Detect which cell encompasses the target text, then output its [x, y] center coordinate. 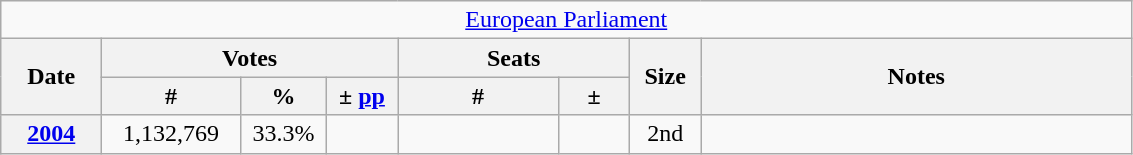
Size [666, 77]
Votes [250, 58]
Seats [514, 58]
2004 [52, 134]
2nd [666, 134]
± [594, 96]
33.3% [283, 134]
Notes [916, 77]
± pp [362, 96]
European Parliament [566, 20]
Date [52, 77]
1,132,769 [172, 134]
% [283, 96]
